Pinpoint the cell where the given text exists, returning its [x, y] midpoint coordinate. 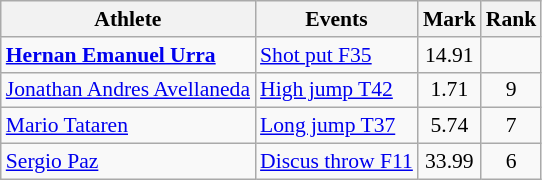
Rank [512, 19]
Athlete [128, 19]
Discus throw F11 [336, 162]
High jump T42 [336, 90]
Long jump T37 [336, 126]
5.74 [450, 126]
14.91 [450, 55]
Events [336, 19]
Hernan Emanuel Urra [128, 55]
33.99 [450, 162]
Mario Tataren [128, 126]
7 [512, 126]
Mark [450, 19]
9 [512, 90]
1.71 [450, 90]
6 [512, 162]
Shot put F35 [336, 55]
Jonathan Andres Avellaneda [128, 90]
Sergio Paz [128, 162]
